Return [x, y] of the center of cell containing provided text 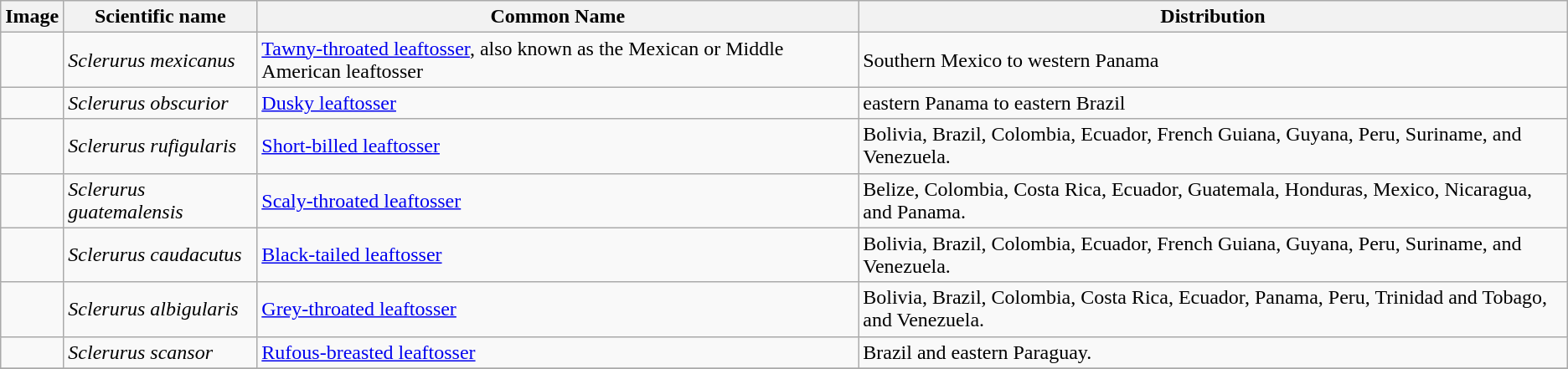
Sclerurus guatemalensis [161, 201]
Sclerurus albigularis [161, 310]
Grey-throated leaftosser [558, 310]
Rufous-breasted leaftosser [558, 352]
Dusky leaftosser [558, 103]
Bolivia, Brazil, Colombia, Costa Rica, Ecuador, Panama, Peru, Trinidad and Tobago, and Venezuela. [1213, 310]
Image [32, 17]
Scaly-throated leaftosser [558, 201]
Belize, Colombia, Costa Rica, Ecuador, Guatemala, Honduras, Mexico, Nicaragua, and Panama. [1213, 201]
Common Name [558, 17]
Tawny-throated leaftosser, also known as the Mexican or Middle American leaftosser [558, 60]
Southern Mexico to western Panama [1213, 60]
eastern Panama to eastern Brazil [1213, 103]
Sclerurus scansor [161, 352]
Sclerurus mexicanus [161, 60]
Distribution [1213, 17]
Sclerurus rufigularis [161, 146]
Sclerurus caudacutus [161, 254]
Brazil and eastern Paraguay. [1213, 352]
Sclerurus obscurior [161, 103]
Scientific name [161, 17]
Black-tailed leaftosser [558, 254]
Short-billed leaftosser [558, 146]
